Provide the (x, y) coordinate of the cell's center where the given text is located.  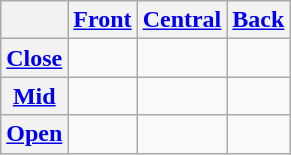
Central (182, 20)
Back (258, 20)
Mid (34, 96)
Close (34, 58)
Front (102, 20)
Open (34, 134)
